Scan for the cell matching the given text and deliver its [x, y] coordinate at center. 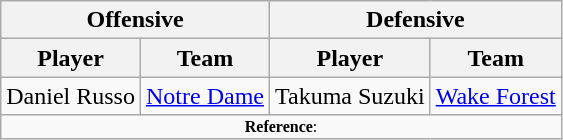
Defensive [416, 20]
Notre Dame [204, 96]
Offensive [136, 20]
Takuma Suzuki [350, 96]
Daniel Russo [71, 96]
Reference: [282, 127]
Wake Forest [496, 96]
